Pinpoint the cell where the given text exists, returning its [X, Y] midpoint coordinate. 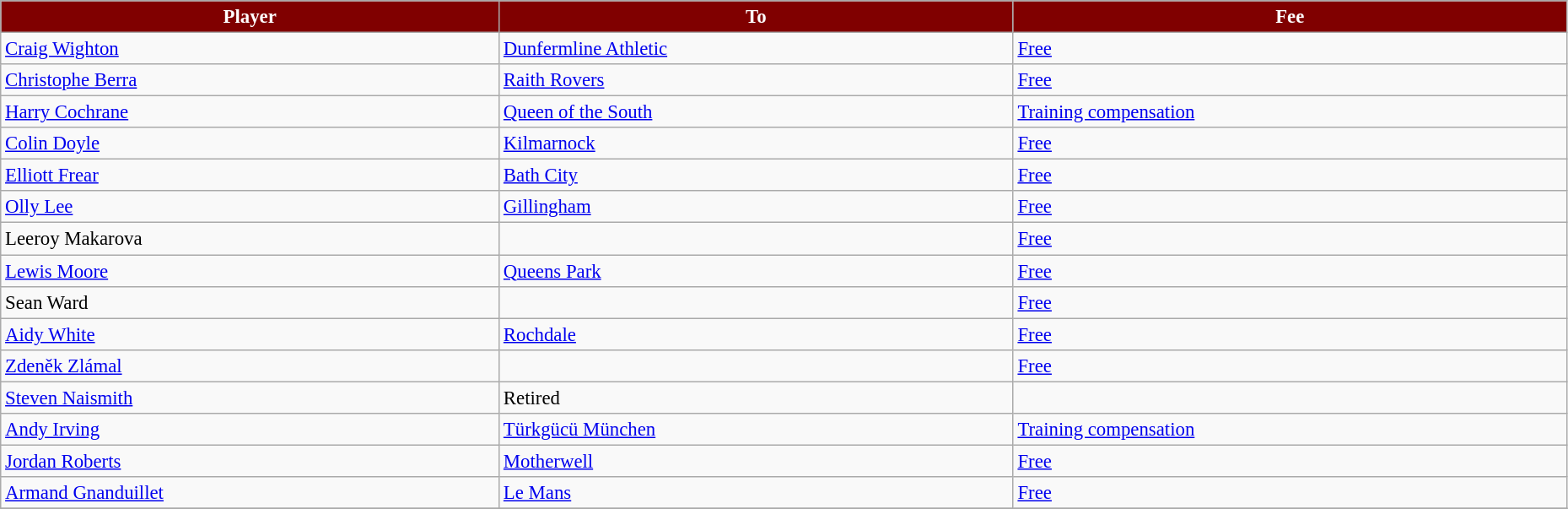
Retired [757, 398]
Motherwell [757, 461]
Lewis Moore [250, 271]
Türkgücü München [757, 430]
Andy Irving [250, 430]
To [757, 17]
Sean Ward [250, 302]
Queens Park [757, 271]
Steven Naismith [250, 398]
Queen of the South [757, 112]
Jordan Roberts [250, 461]
Le Mans [757, 493]
Christophe Berra [250, 80]
Olly Lee [250, 207]
Player [250, 17]
Gillingham [757, 207]
Dunfermline Athletic [757, 49]
Kilmarnock [757, 143]
Zdeněk Zlámal [250, 366]
Fee [1290, 17]
Harry Cochrane [250, 112]
Leeroy Makarova [250, 239]
Armand Gnanduillet [250, 493]
Raith Rovers [757, 80]
Bath City [757, 176]
Craig Wighton [250, 49]
Rochdale [757, 334]
Aidy White [250, 334]
Elliott Frear [250, 176]
Colin Doyle [250, 143]
